Scan for the cell matching the given text and deliver its (X, Y) coordinate at center. 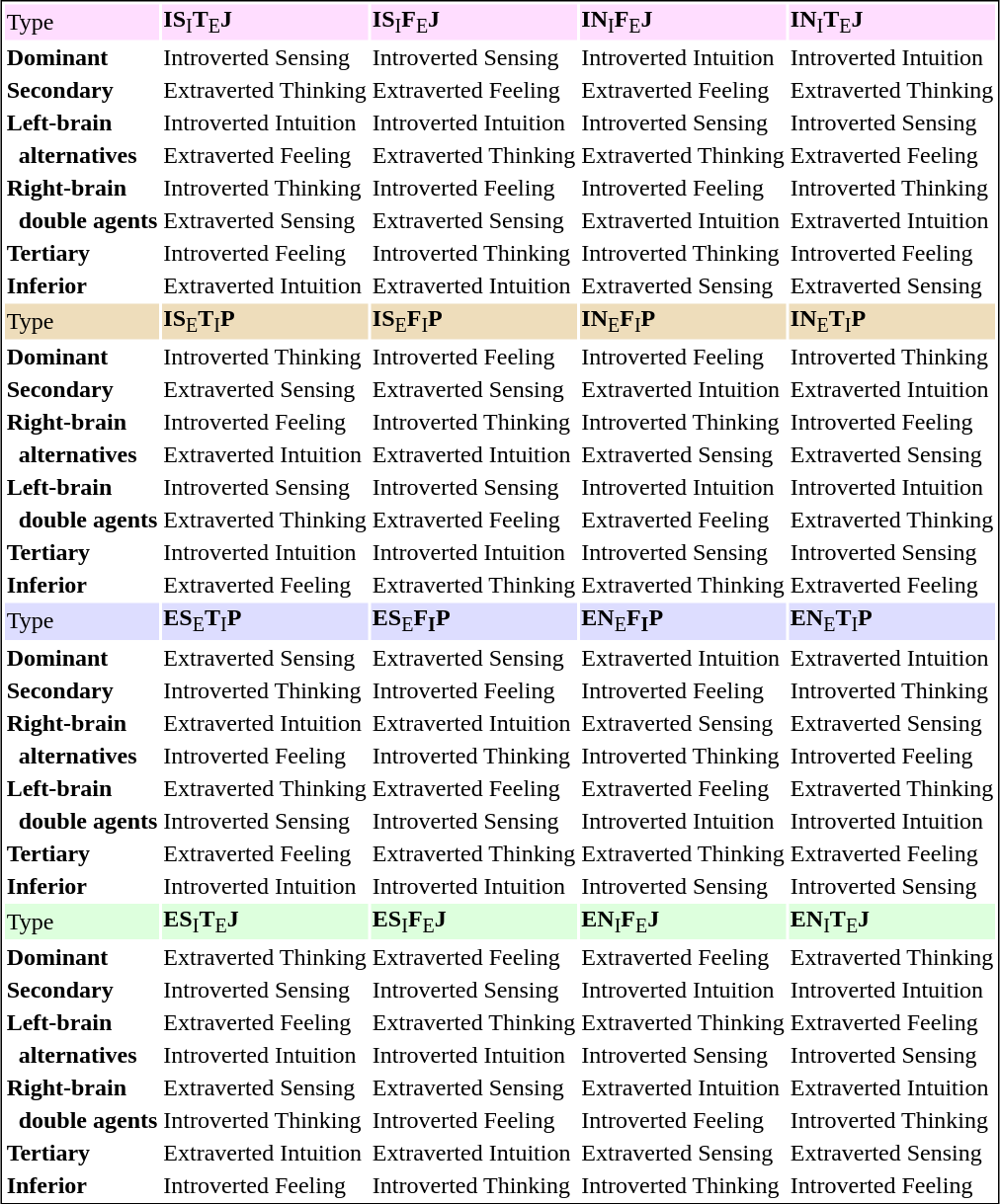
ESETIP (265, 621)
INETIP (891, 322)
ISITEJ (265, 22)
INITEJ (891, 22)
ESEFIP (473, 621)
ENETIP (891, 621)
ENEFIP (683, 621)
ISETIP (265, 322)
ENIFEJ (683, 921)
ESIFEJ (473, 921)
ESITEJ (265, 921)
ISIFEJ (473, 22)
INEFIP (683, 322)
ISEFIP (473, 322)
INIFEJ (683, 22)
ENITEJ (891, 921)
